Return the [x, y] coordinate for the center point of the cell that contains the specified text.  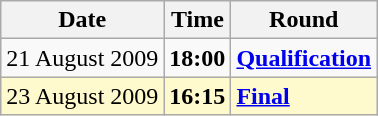
Qualification [304, 58]
Final [304, 96]
Round [304, 20]
21 August 2009 [82, 58]
16:15 [198, 96]
Time [198, 20]
18:00 [198, 58]
23 August 2009 [82, 96]
Date [82, 20]
